Return [X, Y] of the center of cell containing provided text 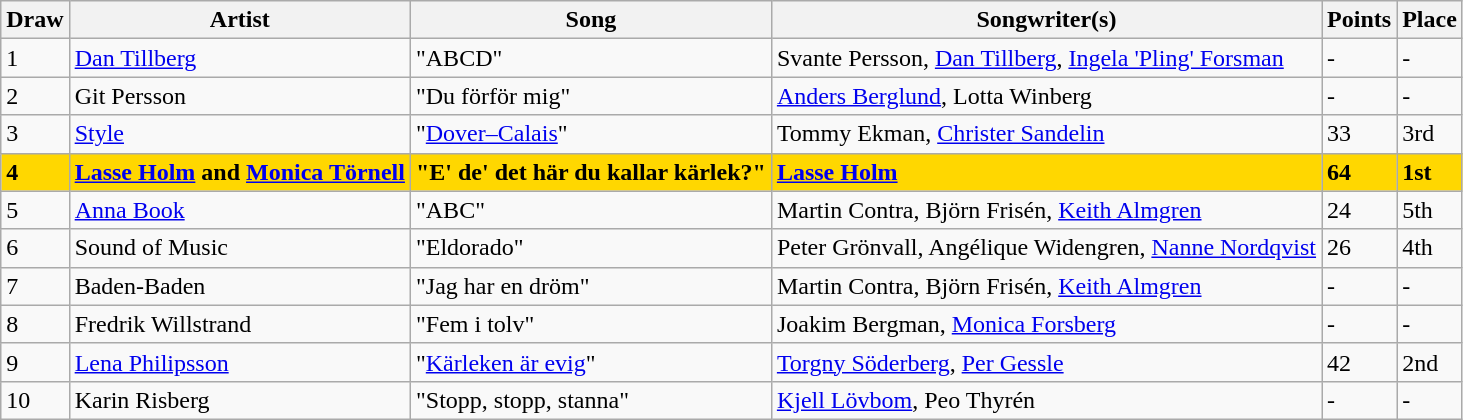
Draw [35, 20]
33 [1360, 134]
Baden-Baden [240, 286]
Place [1430, 20]
Artist [240, 20]
Lena Philipsson [240, 362]
"Stopp, stopp, stanna" [590, 400]
Lasse Holm [1046, 172]
"ABCD" [590, 58]
42 [1360, 362]
Points [1360, 20]
Sound of Music [240, 248]
1 [35, 58]
"Jag har en dröm" [590, 286]
5th [1430, 210]
10 [35, 400]
Anna Book [240, 210]
9 [35, 362]
"ABC" [590, 210]
Songwriter(s) [1046, 20]
"Kärleken är evig" [590, 362]
Song [590, 20]
Kjell Lövbom, Peo Thyrén [1046, 400]
6 [35, 248]
Tommy Ekman, Christer Sandelin [1046, 134]
Torgny Söderberg, Per Gessle [1046, 362]
"E' de' det här du kallar kärlek?" [590, 172]
3 [35, 134]
Fredrik Willstrand [240, 324]
Git Persson [240, 96]
Dan Tillberg [240, 58]
"Dover–Calais" [590, 134]
"Fem i tolv" [590, 324]
"Eldorado" [590, 248]
5 [35, 210]
4 [35, 172]
Peter Grönvall, Angélique Widengren, Nanne Nordqvist [1046, 248]
3rd [1430, 134]
1st [1430, 172]
8 [35, 324]
Karin Risberg [240, 400]
2 [35, 96]
Style [240, 134]
26 [1360, 248]
Joakim Bergman, Monica Forsberg [1046, 324]
64 [1360, 172]
"Du förför mig" [590, 96]
4th [1430, 248]
Svante Persson, Dan Tillberg, Ingela 'Pling' Forsman [1046, 58]
Anders Berglund, Lotta Winberg [1046, 96]
24 [1360, 210]
7 [35, 286]
Lasse Holm and Monica Törnell [240, 172]
2nd [1430, 362]
